Find where the given text appears and provide that cell's center as (X, Y) coordinate. 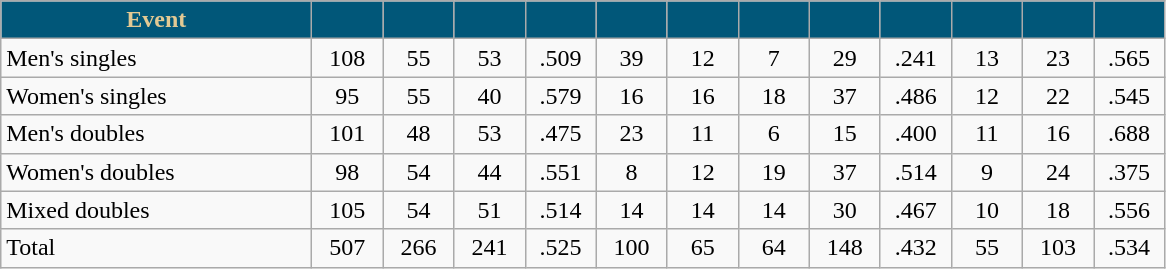
108 (348, 58)
.467 (916, 210)
48 (418, 134)
.688 (1130, 134)
101 (348, 134)
24 (1058, 172)
Mixed doubles (156, 210)
8 (632, 172)
.534 (1130, 248)
105 (348, 210)
.551 (560, 172)
.241 (916, 58)
.579 (560, 96)
6 (774, 134)
.375 (1130, 172)
266 (418, 248)
.545 (1130, 96)
Men's doubles (156, 134)
10 (986, 210)
13 (986, 58)
51 (490, 210)
65 (702, 248)
.400 (916, 134)
.525 (560, 248)
Total (156, 248)
.432 (916, 248)
.486 (916, 96)
15 (844, 134)
Event (156, 20)
40 (490, 96)
64 (774, 248)
Men's singles (156, 58)
29 (844, 58)
44 (490, 172)
.565 (1130, 58)
Women's doubles (156, 172)
30 (844, 210)
19 (774, 172)
507 (348, 248)
9 (986, 172)
148 (844, 248)
95 (348, 96)
22 (1058, 96)
103 (1058, 248)
Women's singles (156, 96)
241 (490, 248)
.475 (560, 134)
.509 (560, 58)
98 (348, 172)
.556 (1130, 210)
7 (774, 58)
100 (632, 248)
39 (632, 58)
